Pinpoint the cell where the given text exists, returning its [X, Y] midpoint coordinate. 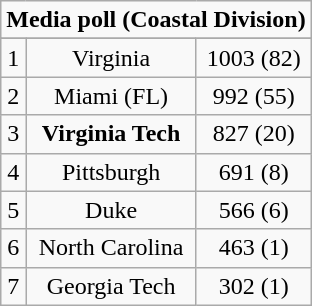
Pittsburgh [111, 172]
7 [14, 286]
North Carolina [111, 248]
5 [14, 210]
566 (6) [254, 210]
2 [14, 96]
3 [14, 134]
827 (20) [254, 134]
Virginia [111, 58]
992 (55) [254, 96]
Media poll (Coastal Division) [156, 20]
Georgia Tech [111, 286]
Miami (FL) [111, 96]
Duke [111, 210]
Virginia Tech [111, 134]
463 (1) [254, 248]
302 (1) [254, 286]
4 [14, 172]
6 [14, 248]
1003 (82) [254, 58]
691 (8) [254, 172]
1 [14, 58]
